Extract the [x, y] coordinate from the center of the cell holding the provided text.  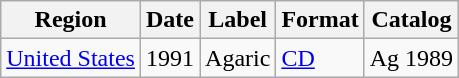
Catalog [411, 20]
1991 [170, 58]
Label [238, 20]
Date [170, 20]
Region [71, 20]
Format [320, 20]
CD [320, 58]
Agaric [238, 58]
United States [71, 58]
Ag 1989 [411, 58]
